Return the [x, y] coordinate for the center point of the cell that contains the specified text.  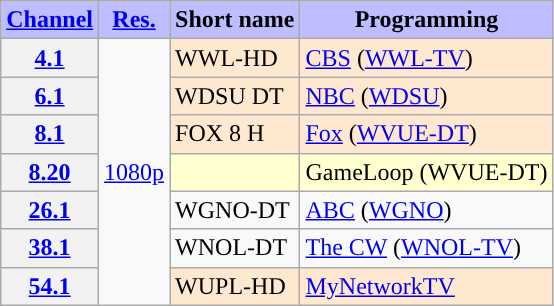
GameLoop (WVUE-DT) [426, 172]
Channel [50, 20]
FOX 8 H [235, 134]
38.1 [50, 248]
WUPL-HD [235, 286]
WGNO-DT [235, 210]
WNOL-DT [235, 248]
Res. [134, 20]
26.1 [50, 210]
The CW (WNOL-TV) [426, 248]
WWL-HD [235, 58]
NBC (WDSU) [426, 96]
6.1 [50, 96]
Fox (WVUE-DT) [426, 134]
1080p [134, 172]
ABC (WGNO) [426, 210]
Programming [426, 20]
Short name [235, 20]
8.1 [50, 134]
MyNetworkTV [426, 286]
8.20 [50, 172]
54.1 [50, 286]
WDSU DT [235, 96]
CBS (WWL-TV) [426, 58]
4.1 [50, 58]
